Determine the [x, y] coordinate at the center of the cell enclosing the given text.  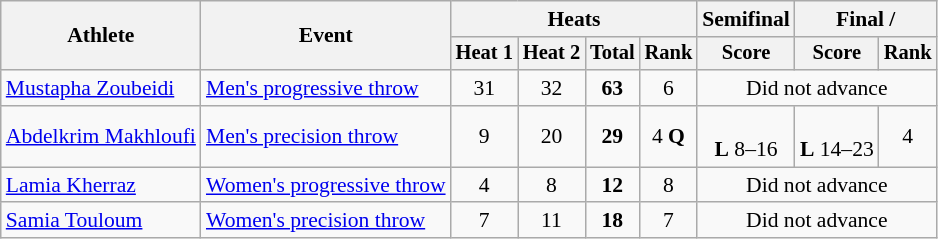
Event [326, 36]
Men's precision throw [326, 136]
Abdelkrim Makhloufi [101, 136]
18 [612, 221]
Final / [866, 19]
Total [612, 54]
Women's precision throw [326, 221]
4 Q [669, 136]
63 [612, 88]
Semifinal [746, 19]
Heat 2 [552, 54]
Heats [574, 19]
Athlete [101, 36]
6 [669, 88]
29 [612, 136]
11 [552, 221]
12 [612, 185]
31 [484, 88]
Women's progressive throw [326, 185]
L 14–23 [837, 136]
Heat 1 [484, 54]
Lamia Kherraz [101, 185]
Samia Touloum [101, 221]
L 8–16 [746, 136]
9 [484, 136]
Men's progressive throw [326, 88]
20 [552, 136]
Mustapha Zoubeidi [101, 88]
32 [552, 88]
